Extract the (x, y) coordinate from the center of the cell holding the provided text.  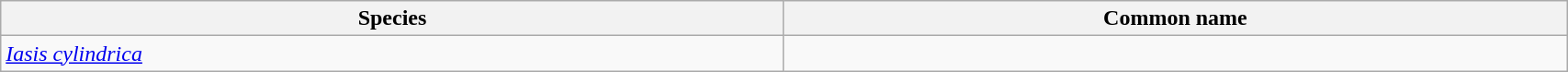
Species (392, 18)
Iasis cylindrica (392, 54)
Common name (1175, 18)
